Determine the [x, y] coordinate at the center of the cell enclosing the given text.  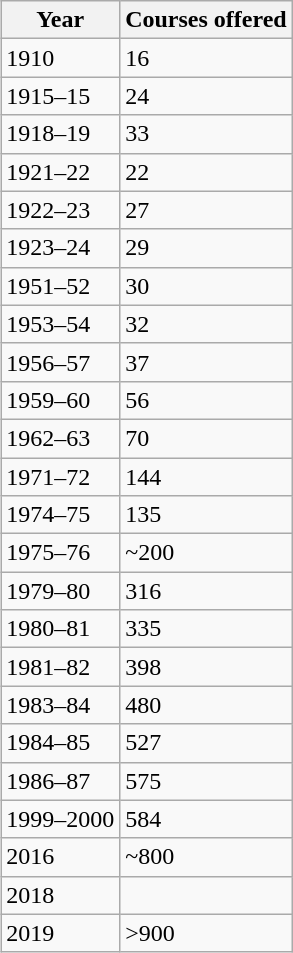
32 [206, 324]
33 [206, 134]
29 [206, 248]
1981–82 [60, 667]
16 [206, 58]
398 [206, 667]
1999–2000 [60, 819]
1971–72 [60, 477]
1921–22 [60, 172]
335 [206, 629]
56 [206, 400]
1979–80 [60, 591]
2018 [60, 895]
1986–87 [60, 781]
1984–85 [60, 743]
>900 [206, 933]
Courses offered [206, 20]
1915–15 [60, 96]
1923–24 [60, 248]
2016 [60, 857]
575 [206, 781]
480 [206, 705]
~200 [206, 553]
2019 [60, 933]
1959–60 [60, 400]
30 [206, 286]
1975–76 [60, 553]
1974–75 [60, 515]
~800 [206, 857]
527 [206, 743]
1962–63 [60, 438]
22 [206, 172]
1956–57 [60, 362]
70 [206, 438]
24 [206, 96]
1918–19 [60, 134]
1980–81 [60, 629]
135 [206, 515]
27 [206, 210]
37 [206, 362]
584 [206, 819]
316 [206, 591]
1910 [60, 58]
1951–52 [60, 286]
Year [60, 20]
1983–84 [60, 705]
1922–23 [60, 210]
1953–54 [60, 324]
144 [206, 477]
